Determine the (x, y) coordinate at the center of the cell enclosing the given text.  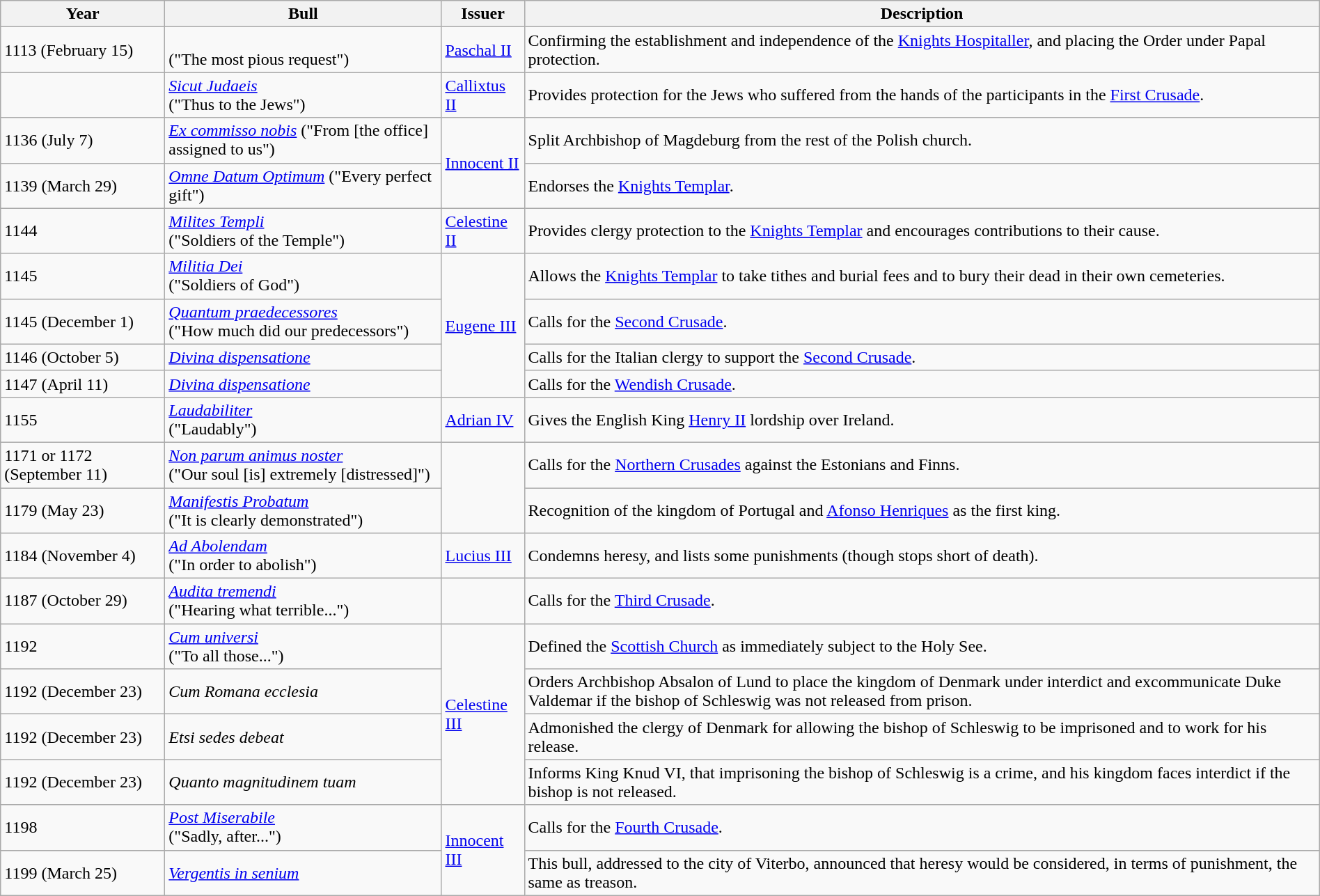
Confirming the establishment and independence of the Knights Hospitaller, and placing the Order under Papal protection. (922, 50)
1179 (May 23) (83, 510)
Laudabiliter("Laudably") (304, 419)
1198 (83, 827)
1145 (December 1) (83, 322)
Celestine II (483, 231)
Eugene III (483, 325)
Endorses the Knights Templar. (922, 185)
Paschal II (483, 50)
Informs King Knud VI, that imprisoning the bishop of Schleswig is a crime, and his kingdom faces interdict if the bishop is not released. (922, 783)
Gives the English King Henry II lordship over Ireland. (922, 419)
Audita tremendi("Hearing what terrible...") (304, 602)
Celestine III (483, 714)
1184 (November 4) (83, 556)
Calls for the Fourth Crusade. (922, 827)
Milites Templi("Soldiers of the Temple") (304, 231)
Cum Romana ecclesia (304, 692)
Quantum praedecessores("How much did our predecessors") (304, 322)
Callixtus II (483, 95)
Ex commisso nobis ("From [the office] assigned to us") (304, 141)
Calls for the Italian clergy to support the Second Crusade. (922, 357)
Bull (304, 14)
Cum universi("To all those...") (304, 646)
Defined the Scottish Church as immediately subject to the Holy See. (922, 646)
Innocent II (483, 163)
Calls for the Northern Crusades against the Estonians and Finns. (922, 465)
Innocent III (483, 850)
1146 (October 5) (83, 357)
Non parum animus noster("Our soul [is] extremely [distressed]") (304, 465)
Militia Dei("Soldiers of God") (304, 276)
1171 or 1172 (September 11) (83, 465)
Vergentis in senium (304, 873)
1187 (October 29) (83, 602)
Description (922, 14)
Year (83, 14)
Omne Datum Optimum ("Every perfect gift") (304, 185)
Allows the Knights Templar to take tithes and burial fees and to bury their dead in their own cemeteries. (922, 276)
This bull, addressed to the city of Viterbo, announced that heresy would be considered, in terms of punishment, the same as treason. (922, 873)
Calls for the Second Crusade. (922, 322)
Split Archbishop of Magdeburg from the rest of the Polish church. (922, 141)
1147 (April 11) (83, 384)
1136 (July 7) (83, 141)
Etsi sedes debeat (304, 737)
Recognition of the kingdom of Portugal and Afonso Henriques as the first king. (922, 510)
("The most pious request") (304, 50)
Manifestis Probatum("It is clearly demonstrated") (304, 510)
Condemns heresy, and lists some punishments (though stops short of death). (922, 556)
Sicut Judaeis("Thus to the Jews") (304, 95)
Post Miserabile("Sadly, after...") (304, 827)
Provides clergy protection to the Knights Templar and encourages contributions to their cause. (922, 231)
Adrian IV (483, 419)
1145 (83, 276)
1155 (83, 419)
Calls for the Third Crusade. (922, 602)
Calls for the Wendish Crusade. (922, 384)
1144 (83, 231)
Quanto magnitudinem tuam (304, 783)
1199 (March 25) (83, 873)
Ad Abolendam("In order to abolish") (304, 556)
1113 (February 15) (83, 50)
Provides protection for the Jews who suffered from the hands of the participants in the First Crusade. (922, 95)
Issuer (483, 14)
1139 (March 29) (83, 185)
Lucius III (483, 556)
Admonished the clergy of Denmark for allowing the bishop of Schleswig to be imprisoned and to work for his release. (922, 737)
1192 (83, 646)
